Detect which cell encompasses the target text, then output its [X, Y] center coordinate. 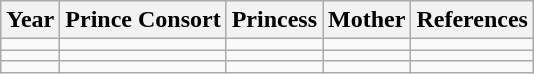
References [472, 20]
Prince Consort [143, 20]
Year [30, 20]
Princess [274, 20]
Mother [367, 20]
